Search for the cell housing the specified text and yield its [X, Y] center coordinate. 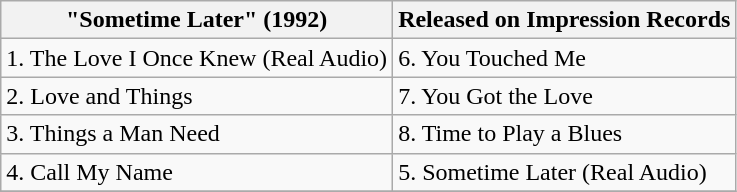
1. The Love I Once Knew (Real Audio) [197, 58]
7. You Got the Love [564, 96]
3. Things a Man Need [197, 134]
6. You Touched Me [564, 58]
2. Love and Things [197, 96]
8. Time to Play a Blues [564, 134]
4. Call My Name [197, 172]
"Sometime Later" (1992) [197, 20]
5. Sometime Later (Real Audio) [564, 172]
Released on Impression Records [564, 20]
